From the cell containing the given text, extract its center point as (X, Y) coordinate. 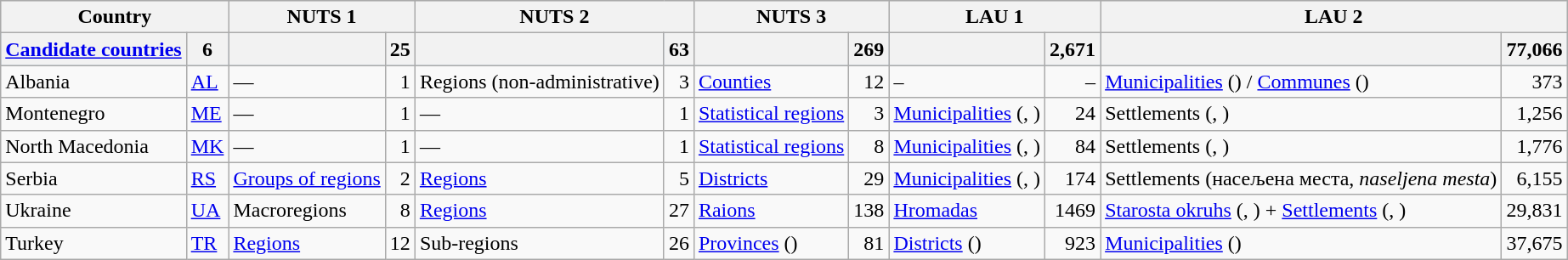
NUTS 2 (554, 17)
77,066 (1535, 49)
138 (869, 211)
6,155 (1535, 178)
81 (869, 243)
Serbia (93, 178)
Hromadas (967, 211)
Montenegro (93, 114)
ME (207, 114)
29,831 (1535, 211)
25 (399, 49)
Raions (771, 211)
MK (207, 146)
269 (869, 49)
Districts (771, 178)
Settlements (насељена места, naseljena mesta) (1301, 178)
RS (207, 178)
2,671 (1073, 49)
24 (1073, 114)
North Macedonia (93, 146)
Counties (771, 82)
1469 (1073, 211)
84 (1073, 146)
174 (1073, 178)
NUTS 1 (321, 17)
37,675 (1535, 243)
Turkey (93, 243)
Municipalities () (1301, 243)
Macroregions (307, 211)
Groups of regions (307, 178)
2 (399, 178)
1,776 (1535, 146)
NUTS 3 (790, 17)
26 (678, 243)
923 (1073, 243)
Sub-regions (539, 243)
LAU 1 (994, 17)
TR (207, 243)
Provinces () (771, 243)
Municipalities () / Communes () (1301, 82)
UA (207, 211)
Starosta okruhs (, ) + Settlements (, ) (1301, 211)
1,256 (1535, 114)
Country (115, 17)
373 (1535, 82)
Candidate countries (93, 49)
AL (207, 82)
6 (207, 49)
27 (678, 211)
Regions (non-administrative) (539, 82)
LAU 2 (1334, 17)
29 (869, 178)
Ukraine (93, 211)
Districts () (967, 243)
Albania (93, 82)
5 (678, 178)
63 (678, 49)
